For the text-containing cell, return its midpoint in [X, Y] coordinate format. 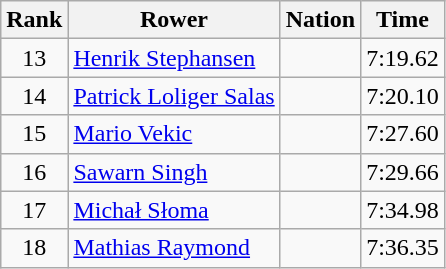
7:19.62 [403, 58]
16 [34, 172]
Rank [34, 20]
Rower [174, 20]
Mathias Raymond [174, 248]
14 [34, 96]
Michał Słoma [174, 210]
15 [34, 134]
18 [34, 248]
7:29.66 [403, 172]
7:27.60 [403, 134]
Patrick Loliger Salas [174, 96]
7:20.10 [403, 96]
Mario Vekic [174, 134]
7:34.98 [403, 210]
Henrik Stephansen [174, 58]
7:36.35 [403, 248]
17 [34, 210]
Nation [320, 20]
Time [403, 20]
13 [34, 58]
Sawarn Singh [174, 172]
